Pinpoint the cell where the given text exists, returning its (X, Y) midpoint coordinate. 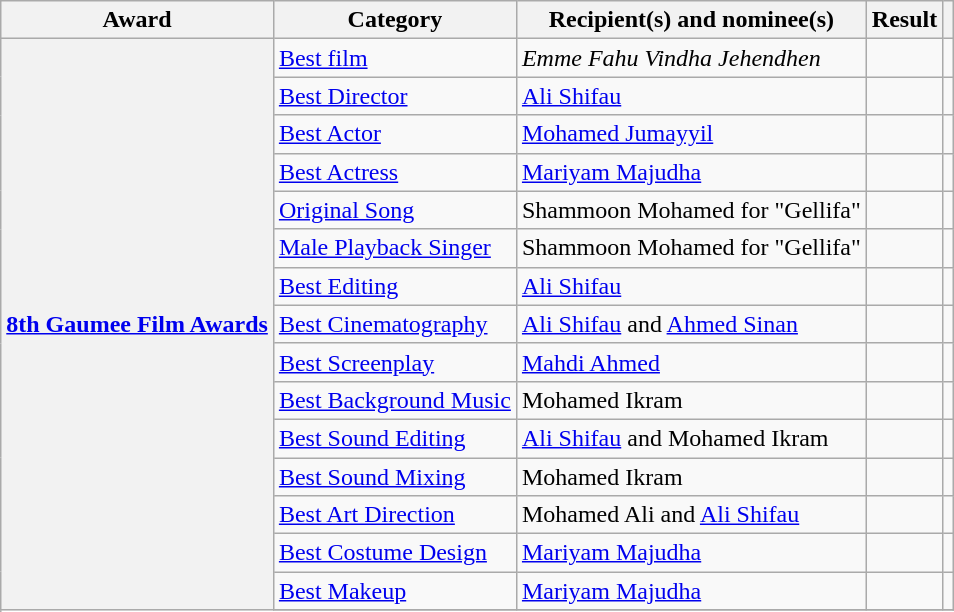
Best Makeup (394, 591)
Best Actress (394, 172)
Mohamed Jumayyil (691, 134)
Best Screenplay (394, 362)
Category (394, 20)
Result (904, 20)
Mahdi Ahmed (691, 362)
Best Sound Editing (394, 438)
Ali Shifau and Mohamed Ikram (691, 438)
Best film (394, 58)
Award (138, 20)
Best Director (394, 96)
Male Playback Singer (394, 248)
Recipient(s) and nominee(s) (691, 20)
Best Costume Design (394, 553)
Best Cinematography (394, 324)
Ali Shifau and Ahmed Sinan (691, 324)
8th Gaumee Film Awards (138, 324)
Emme Fahu Vindha Jehendhen (691, 58)
Best Background Music (394, 400)
Best Actor (394, 134)
Best Sound Mixing (394, 477)
Best Art Direction (394, 515)
Original Song (394, 210)
Best Editing (394, 286)
Mohamed Ali and Ali Shifau (691, 515)
